Provide the (X, Y) coordinate of the cell's center where the given text is located.  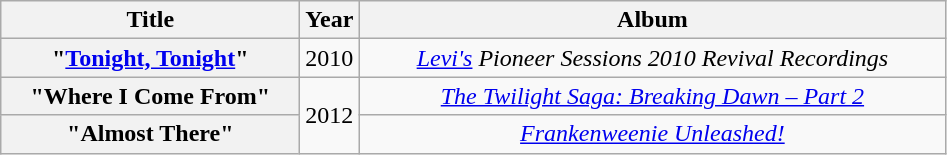
Frankenweenie Unleashed! (652, 134)
"Tonight, Tonight" (150, 58)
2010 (330, 58)
"Almost There" (150, 134)
The Twilight Saga: Breaking Dawn – Part 2 (652, 96)
"Where I Come From" (150, 96)
Year (330, 20)
Levi's Pioneer Sessions 2010 Revival Recordings (652, 58)
Album (652, 20)
Title (150, 20)
2012 (330, 115)
